From the cell containing the given text, extract its center point as [x, y] coordinate. 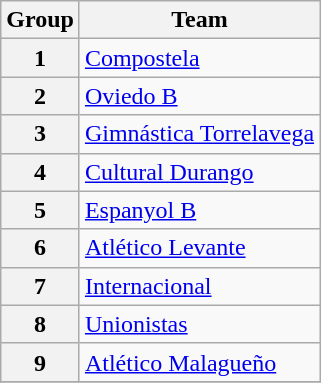
5 [40, 210]
1 [40, 58]
3 [40, 134]
Gimnástica Torrelavega [199, 134]
4 [40, 172]
Unionistas [199, 324]
Team [199, 20]
Oviedo B [199, 96]
Group [40, 20]
8 [40, 324]
Atlético Malagueño [199, 362]
9 [40, 362]
Cultural Durango [199, 172]
6 [40, 248]
2 [40, 96]
7 [40, 286]
Espanyol B [199, 210]
Internacional [199, 286]
Atlético Levante [199, 248]
Compostela [199, 58]
